Provide the (x, y) coordinate of the cell's center where the given text is located.  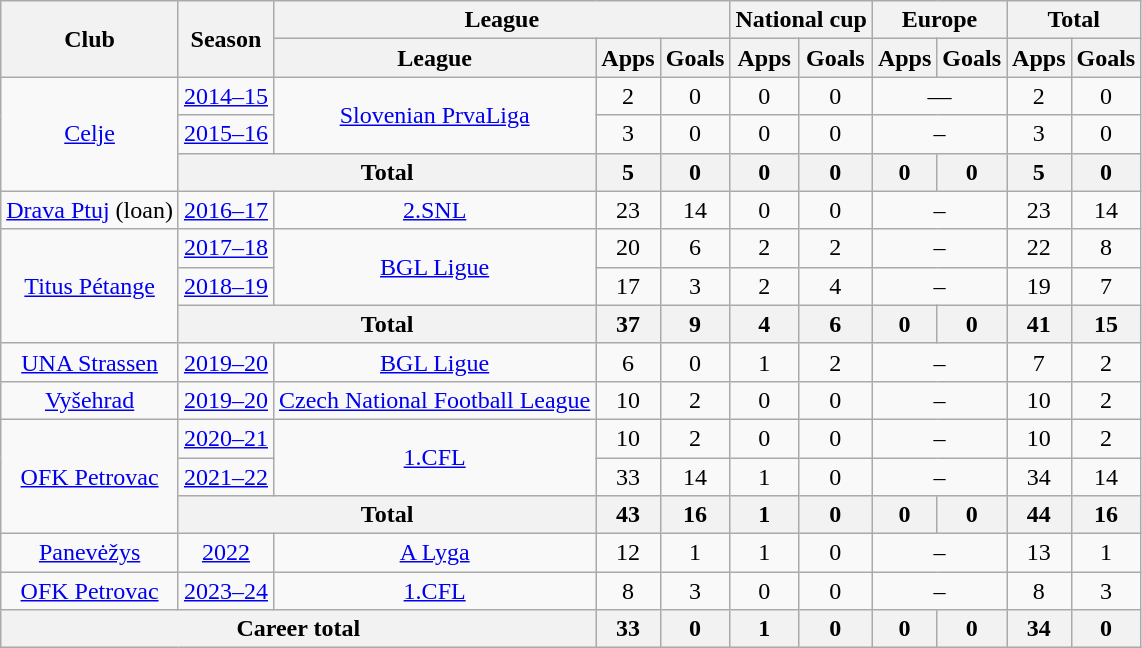
9 (695, 324)
UNA Strassen (90, 362)
2017–18 (226, 248)
Career total (298, 629)
44 (1039, 515)
Czech National Football League (434, 400)
15 (1106, 324)
Celje (90, 134)
2022 (226, 553)
2023–24 (226, 591)
2020–21 (226, 438)
2014–15 (226, 96)
2015–16 (226, 134)
National cup (801, 20)
2016–17 (226, 210)
Europe (939, 20)
Season (226, 39)
20 (628, 248)
Titus Pétange (90, 286)
17 (628, 286)
13 (1039, 553)
2.SNL (434, 210)
19 (1039, 286)
A Lyga (434, 553)
2018–19 (226, 286)
Vyšehrad (90, 400)
Panevėžys (90, 553)
43 (628, 515)
Club (90, 39)
2021–22 (226, 477)
Slovenian PrvaLiga (434, 115)
37 (628, 324)
— (939, 96)
Drava Ptuj (loan) (90, 210)
12 (628, 553)
41 (1039, 324)
22 (1039, 248)
